Search for the cell housing the specified text and yield its (X, Y) center coordinate. 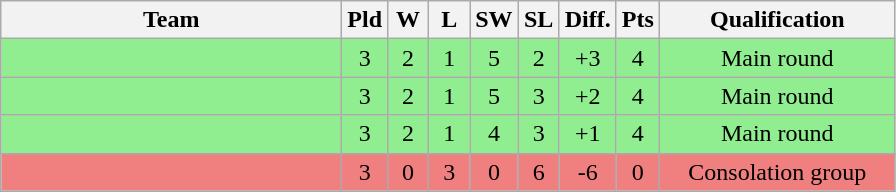
SW (494, 20)
+1 (588, 134)
Qualification (777, 20)
Consolation group (777, 172)
Pts (638, 20)
L (450, 20)
Pld (365, 20)
+2 (588, 96)
-6 (588, 172)
Team (172, 20)
SL (538, 20)
+3 (588, 58)
Diff. (588, 20)
W (408, 20)
6 (538, 172)
